Determine the [X, Y] coordinate at the center of the cell enclosing the given text.  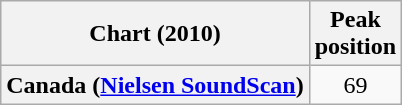
Peakposition [355, 34]
Chart (2010) [155, 34]
69 [355, 85]
Canada (Nielsen SoundScan) [155, 85]
